Pinpoint the cell where the given text exists, returning its [x, y] midpoint coordinate. 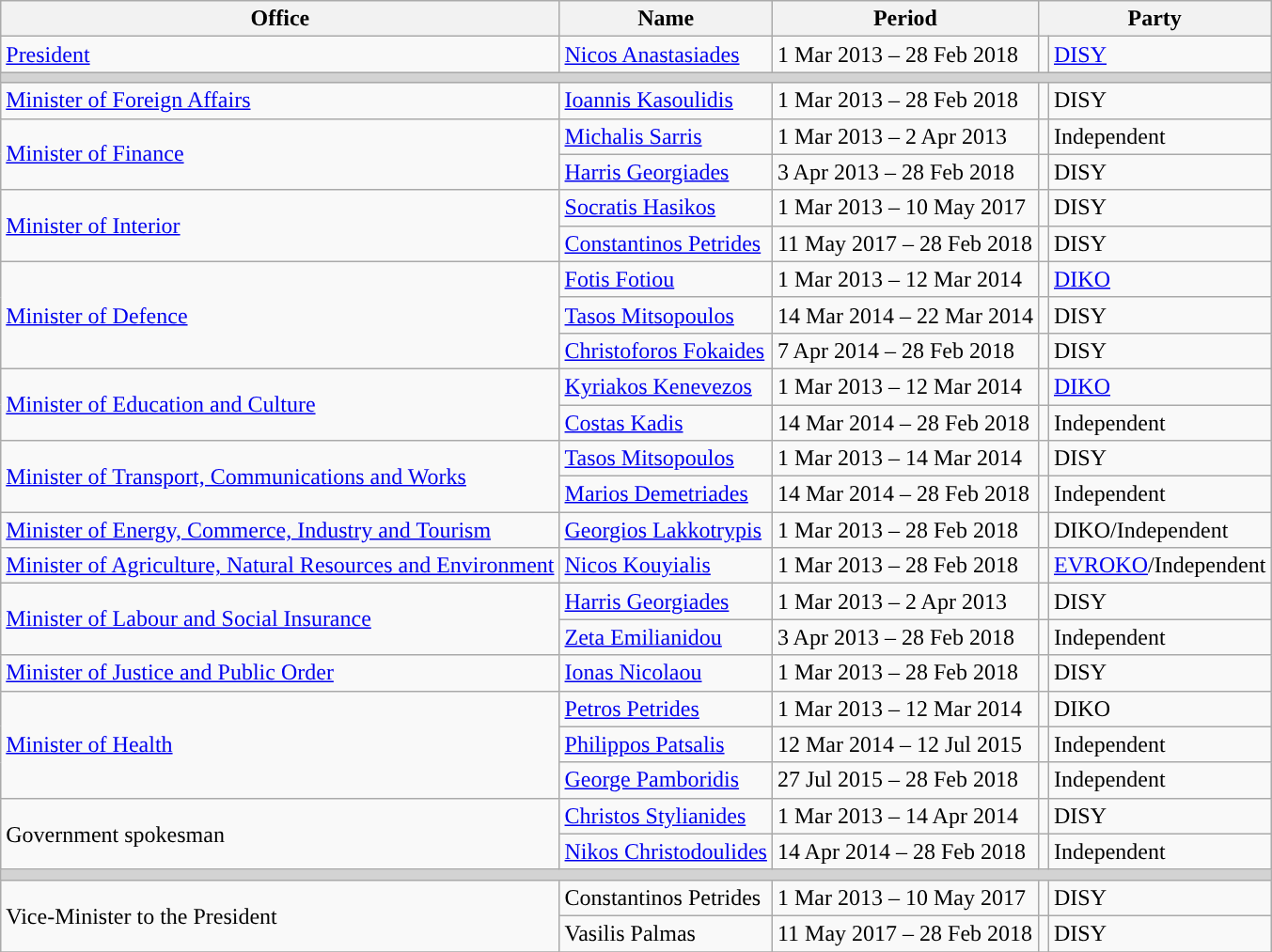
Socratis Hasikos [666, 208]
Fotis Fotiou [666, 279]
Nikos Christodoulides [666, 851]
Michalis Sarris [666, 136]
Nicos Anastasiades [666, 55]
Minister of Labour and Social Insurance [280, 619]
Minister of Agriculture, Natural Resources and Environment [280, 566]
Government spokesman [280, 834]
Minister of Finance [280, 154]
Minister of Foreign Affairs [280, 101]
Minister of Defence [280, 315]
Costas Kadis [666, 422]
Minister of Interior [280, 226]
12 Mar 2014 – 12 Jul 2015 [904, 744]
1 Mar 2013 – 14 Apr 2014 [904, 816]
Minister of Energy, Commerce, Industry and Tourism [280, 530]
Petros Petrides [666, 709]
14 Apr 2014 – 28 Feb 2018 [904, 851]
Philippos Patsalis [666, 744]
EVROKO/Independent [1160, 566]
Minister of Transport, Communications and Works [280, 476]
Vasilis Palmas [666, 933]
Period [904, 19]
Minister of Education and Culture [280, 404]
Kyriakos Kenevezos [666, 386]
1 Mar 2013 – 14 Mar 2014 [904, 459]
Vice-Minister to the President [280, 915]
Zeta Emilianidou [666, 637]
Office [280, 19]
7 Apr 2014 – 28 Feb 2018 [904, 351]
Georgios Lakkotrypis [666, 530]
Minister of Justice and Public Order [280, 673]
Ioannis Kasoulidis [666, 101]
27 Jul 2015 – 28 Feb 2018 [904, 780]
Name [666, 19]
Party [1154, 19]
George Pamboridis [666, 780]
President [280, 55]
Marios Demetriades [666, 494]
Christos Stylianides [666, 816]
Minister of Health [280, 744]
Ionas Nicolaou [666, 673]
DIKO/Independent [1160, 530]
14 Mar 2014 – 22 Mar 2014 [904, 315]
Nicos Kouyialis [666, 566]
Christoforos Fokaides [666, 351]
